Identify which cell holds the provided text, then report its (x, y) central coordinate. 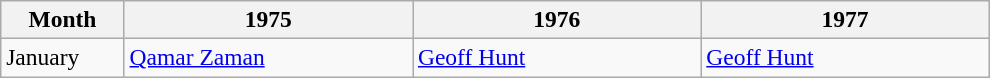
1976 (556, 19)
January (62, 57)
1975 (268, 19)
1977 (845, 19)
Qamar Zaman (268, 57)
Month (62, 19)
